Determine the (x, y) coordinate at the center of the cell enclosing the given text.  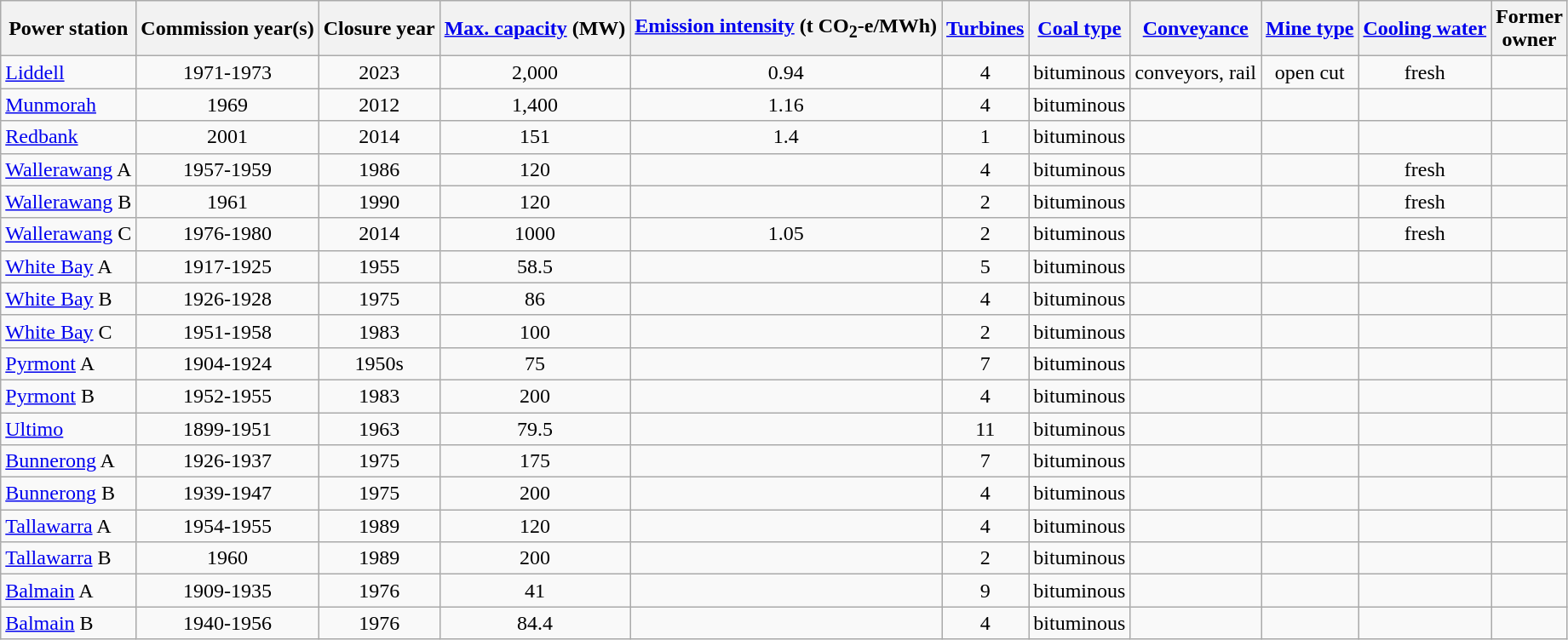
1926-1928 (227, 299)
1963 (379, 428)
1952-1955 (227, 396)
Wallerawang B (68, 202)
Bunnerong A (68, 461)
1940-1956 (227, 623)
1.05 (786, 234)
1939-1947 (227, 494)
Wallerawang A (68, 169)
1,400 (535, 105)
1904-1924 (227, 363)
Redbank (68, 137)
1000 (535, 234)
White Bay C (68, 331)
11 (985, 428)
Max. capacity (MW) (535, 29)
Conveyance (1196, 29)
1969 (227, 105)
Power station (68, 29)
Balmain A (68, 591)
1955 (379, 266)
84.4 (535, 623)
100 (535, 331)
1951-1958 (227, 331)
79.5 (535, 428)
1909-1935 (227, 591)
1990 (379, 202)
Formerowner (1530, 29)
1899-1951 (227, 428)
Pyrmont B (68, 396)
1957-1959 (227, 169)
Commission year(s) (227, 29)
Emission intensity (t CO2-e/MWh) (786, 29)
58.5 (535, 266)
Coal type (1080, 29)
86 (535, 299)
Tallawarra B (68, 558)
2012 (379, 105)
White Bay B (68, 299)
Balmain B (68, 623)
9 (985, 591)
Closure year (379, 29)
Turbines (985, 29)
Munmorah (68, 105)
75 (535, 363)
2023 (379, 72)
Bunnerong B (68, 494)
1950s (379, 363)
Tallawarra A (68, 526)
White Bay A (68, 266)
41 (535, 591)
175 (535, 461)
Ultimo (68, 428)
Wallerawang C (68, 234)
Cooling water (1425, 29)
5 (985, 266)
2,000 (535, 72)
open cut (1310, 72)
Liddell (68, 72)
1.16 (786, 105)
1976-1980 (227, 234)
Pyrmont A (68, 363)
0.94 (786, 72)
151 (535, 137)
conveyors, rail (1196, 72)
1986 (379, 169)
1954-1955 (227, 526)
1960 (227, 558)
1961 (227, 202)
1917-1925 (227, 266)
1 (985, 137)
1.4 (786, 137)
Mine type (1310, 29)
1926-1937 (227, 461)
2001 (227, 137)
1971-1973 (227, 72)
